Capture the cell that displays the provided text and extract its (x, y) central coordinate. 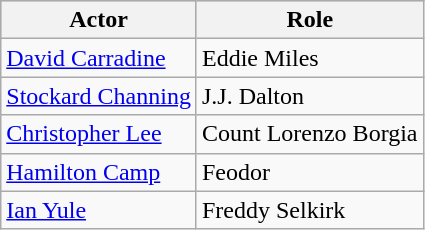
Actor (99, 20)
Feodor (310, 172)
Christopher Lee (99, 134)
Ian Yule (99, 210)
Freddy Selkirk (310, 210)
Stockard Channing (99, 96)
Count Lorenzo Borgia (310, 134)
J.J. Dalton (310, 96)
Role (310, 20)
Eddie Miles (310, 58)
David Carradine (99, 58)
Hamilton Camp (99, 172)
